Search for the cell housing the specified text and yield its (X, Y) center coordinate. 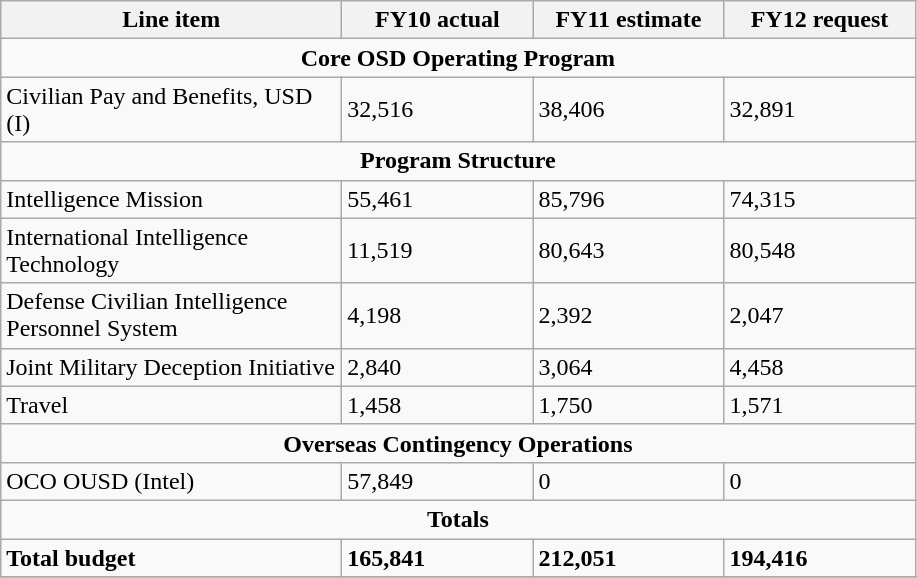
165,841 (438, 557)
FY12 request (820, 20)
212,051 (628, 557)
74,315 (820, 199)
1,750 (628, 405)
Totals (458, 519)
80,643 (628, 250)
4,458 (820, 367)
32,516 (438, 110)
Civilian Pay and Benefits, USD (I) (172, 110)
4,198 (438, 316)
11,519 (438, 250)
FY11 estimate (628, 20)
194,416 (820, 557)
32,891 (820, 110)
3,064 (628, 367)
2,840 (438, 367)
Joint Military Deception Initiative (172, 367)
1,571 (820, 405)
FY10 actual (438, 20)
Travel (172, 405)
Line item (172, 20)
Program Structure (458, 161)
80,548 (820, 250)
55,461 (438, 199)
2,047 (820, 316)
OCO OUSD (Intel) (172, 481)
1,458 (438, 405)
2,392 (628, 316)
57,849 (438, 481)
Defense Civilian Intelligence Personnel System (172, 316)
Intelligence Mission (172, 199)
Core OSD Operating Program (458, 58)
Overseas Contingency Operations (458, 443)
38,406 (628, 110)
International Intelligence Technology (172, 250)
85,796 (628, 199)
Total budget (172, 557)
